Find where the given text appears and provide that cell's center as [X, Y] coordinate. 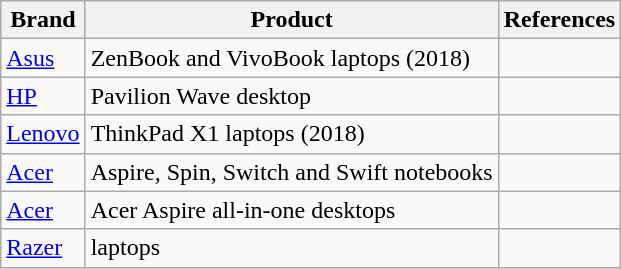
HP [43, 96]
ZenBook and VivoBook laptops (2018) [292, 58]
ThinkPad X1 laptops (2018) [292, 134]
Asus [43, 58]
References [560, 20]
laptops [292, 248]
Product [292, 20]
Pavilion Wave desktop [292, 96]
Brand [43, 20]
Acer Aspire all-in-one desktops [292, 210]
Aspire, Spin, Switch and Swift notebooks [292, 172]
Lenovo [43, 134]
Razer [43, 248]
